For the text-containing cell, return its midpoint in (x, y) coordinate format. 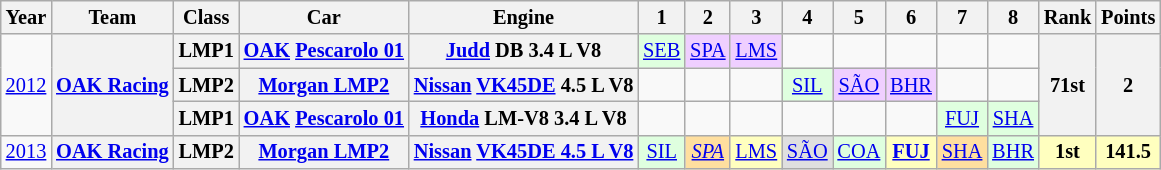
5 (858, 17)
2013 (26, 152)
2012 (26, 84)
Honda LM-V8 3.4 L V8 (524, 118)
141.5 (1128, 152)
COA (858, 152)
Points (1128, 17)
71st (1068, 84)
SEB (662, 51)
6 (911, 17)
1 (662, 17)
Judd DB 3.4 L V8 (524, 51)
Team (112, 17)
Class (206, 17)
Rank (1068, 17)
Car (324, 17)
4 (807, 17)
3 (756, 17)
1st (1068, 152)
Year (26, 17)
8 (1013, 17)
7 (962, 17)
Engine (524, 17)
